For the text-containing cell, return its midpoint in [x, y] coordinate format. 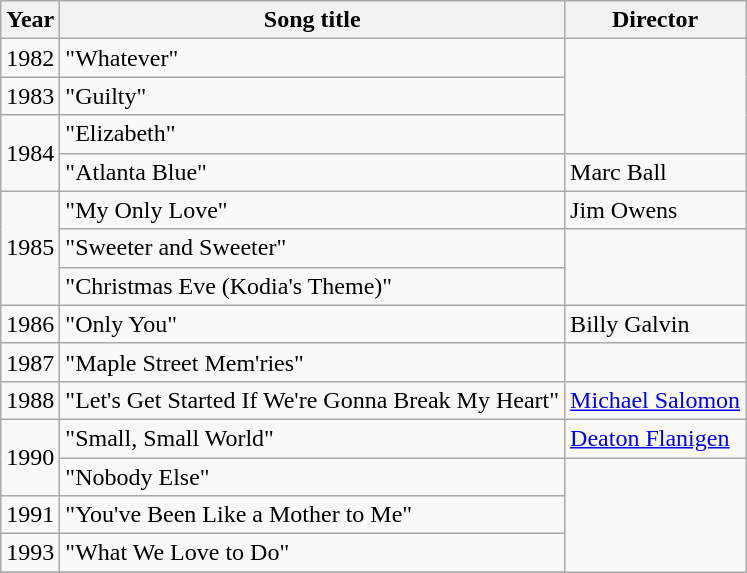
Billy Galvin [656, 324]
"Sweeter and Sweeter" [312, 248]
1990 [30, 457]
1988 [30, 400]
1991 [30, 515]
1986 [30, 324]
Jim Owens [656, 210]
"Small, Small World" [312, 438]
"Maple Street Mem'ries" [312, 362]
"Let's Get Started If We're Gonna Break My Heart" [312, 400]
Deaton Flanigen [656, 438]
"Only You" [312, 324]
"Nobody Else" [312, 477]
"What We Love to Do" [312, 553]
Year [30, 20]
"You've Been Like a Mother to Me" [312, 515]
1984 [30, 153]
"My Only Love" [312, 210]
"Atlanta Blue" [312, 172]
1983 [30, 96]
Song title [312, 20]
1987 [30, 362]
"Whatever" [312, 58]
1982 [30, 58]
Director [656, 20]
"Elizabeth" [312, 134]
Marc Ball [656, 172]
"Guilty" [312, 96]
Michael Salomon [656, 400]
"Christmas Eve (Kodia's Theme)" [312, 286]
1985 [30, 248]
1993 [30, 553]
